Detect which cell encompasses the target text, then output its (X, Y) center coordinate. 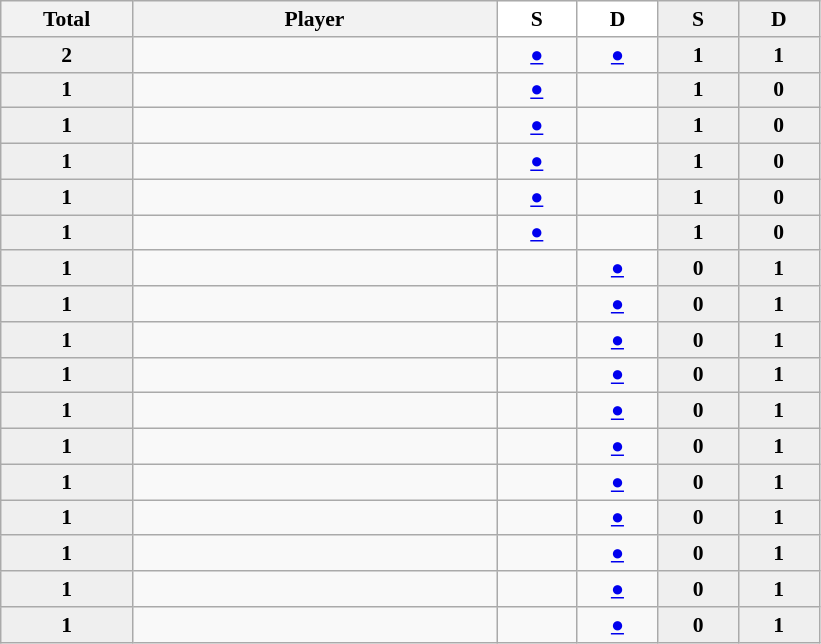
Total (67, 19)
Player (314, 19)
2 (67, 55)
